Provide the (x, y) coordinate of the cell's center where the given text is located.  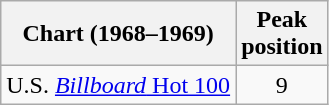
Peakposition (282, 34)
9 (282, 85)
Chart (1968–1969) (118, 34)
U.S. Billboard Hot 100 (118, 85)
